Detect which cell encompasses the target text, then output its [X, Y] center coordinate. 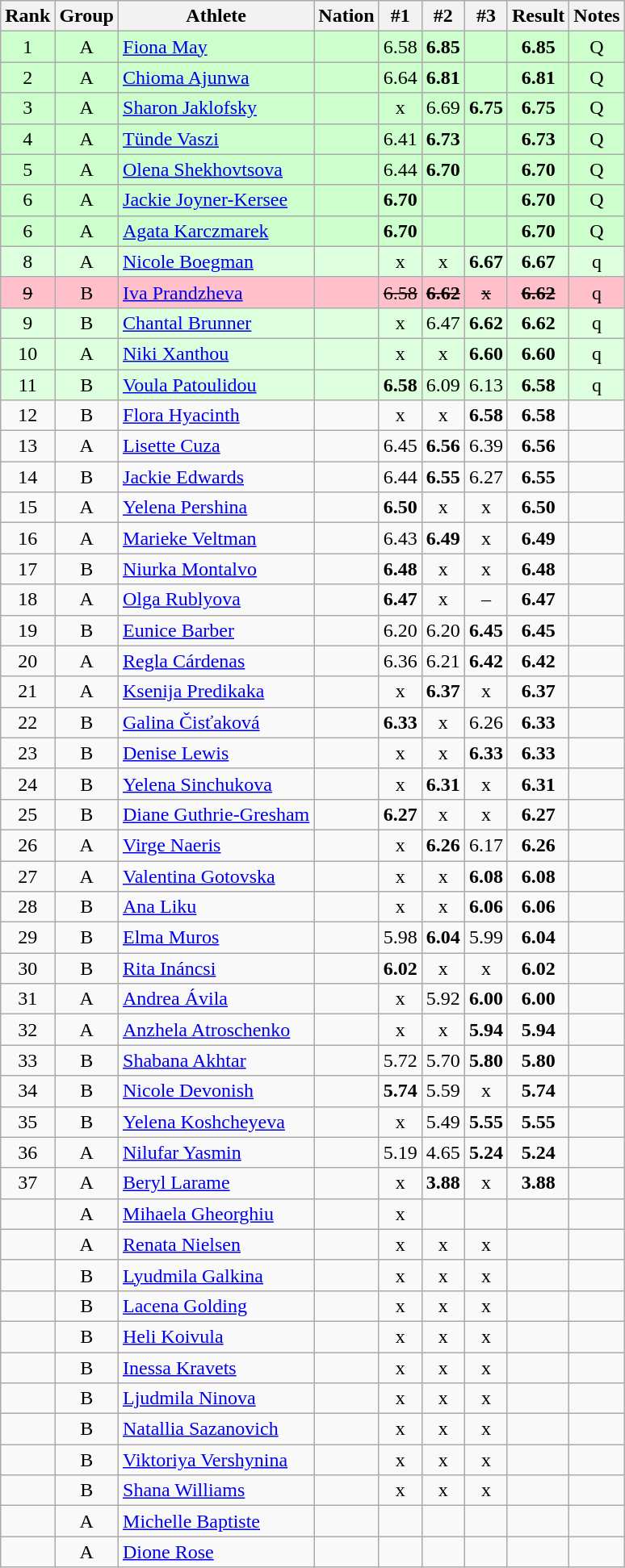
Shabana Akhtar [216, 1060]
Nilufar Yasmin [216, 1152]
10 [27, 353]
Beryl Larame [216, 1183]
4 [27, 139]
21 [27, 692]
Rita Ináncsi [216, 968]
Iva Prandzheva [216, 292]
17 [27, 569]
19 [27, 630]
Olena Shekhovtsova [216, 169]
8 [27, 261]
Ljudmila Ninova [216, 1399]
Marieke Veltman [216, 538]
4.65 [443, 1152]
6.13 [486, 385]
Group [87, 16]
25 [27, 814]
Chioma Ajunwa [216, 77]
Olga Rublyova [216, 600]
Lisette Cuza [216, 446]
6.09 [443, 385]
Viktoriya Vershynina [216, 1460]
Result [538, 16]
30 [27, 968]
6.17 [486, 845]
28 [27, 907]
Natallia Sazanovich [216, 1429]
23 [27, 753]
Agata Karczmarek [216, 231]
5.70 [443, 1060]
1 [27, 47]
Yelena Pershina [216, 508]
6.41 [401, 139]
5 [27, 169]
Inessa Kravets [216, 1368]
6.21 [443, 661]
2 [27, 77]
Ana Liku [216, 907]
Diane Guthrie-Gresham [216, 814]
Tünde Vaszi [216, 139]
27 [27, 876]
5.72 [401, 1060]
5.98 [401, 938]
5.19 [401, 1152]
32 [27, 1030]
6.39 [486, 446]
Dione Rose [216, 1552]
Galina Čisťaková [216, 722]
Shana Williams [216, 1491]
Rank [27, 16]
Renata Nielsen [216, 1244]
Eunice Barber [216, 630]
31 [27, 999]
37 [27, 1183]
Yelena Koshcheyeva [216, 1122]
Anzhela Atroschenko [216, 1030]
24 [27, 784]
Denise Lewis [216, 753]
6.69 [443, 108]
Valentina Gotovska [216, 876]
Mihaela Gheorghiu [216, 1214]
18 [27, 600]
Lacena Golding [216, 1306]
– [486, 600]
5.49 [443, 1122]
11 [27, 385]
Nation [346, 16]
Nicole Devonish [216, 1091]
29 [27, 938]
Lyudmila Galkina [216, 1275]
#2 [443, 16]
36 [27, 1152]
Yelena Sinchukova [216, 784]
Sharon Jaklofsky [216, 108]
16 [27, 538]
Niki Xanthou [216, 353]
Athlete [216, 16]
5.99 [486, 938]
Jackie Edwards [216, 477]
#3 [486, 16]
Ksenija Predikaka [216, 692]
6.43 [401, 538]
Chantal Brunner [216, 323]
Andrea Ávila [216, 999]
Niurka Montalvo [216, 569]
Jackie Joyner-Kersee [216, 200]
Heli Koivula [216, 1336]
#1 [401, 16]
15 [27, 508]
Elma Muros [216, 938]
26 [27, 845]
Michelle Baptiste [216, 1521]
Fiona May [216, 47]
13 [27, 446]
Notes [597, 16]
6.36 [401, 661]
3 [27, 108]
20 [27, 661]
14 [27, 477]
Flora Hyacinth [216, 416]
Voula Patoulidou [216, 385]
Regla Cárdenas [216, 661]
35 [27, 1122]
6.64 [401, 77]
Nicole Boegman [216, 261]
22 [27, 722]
Virge Naeris [216, 845]
5.59 [443, 1091]
33 [27, 1060]
34 [27, 1091]
12 [27, 416]
5.92 [443, 999]
